Search for the cell housing the specified text and yield its (x, y) center coordinate. 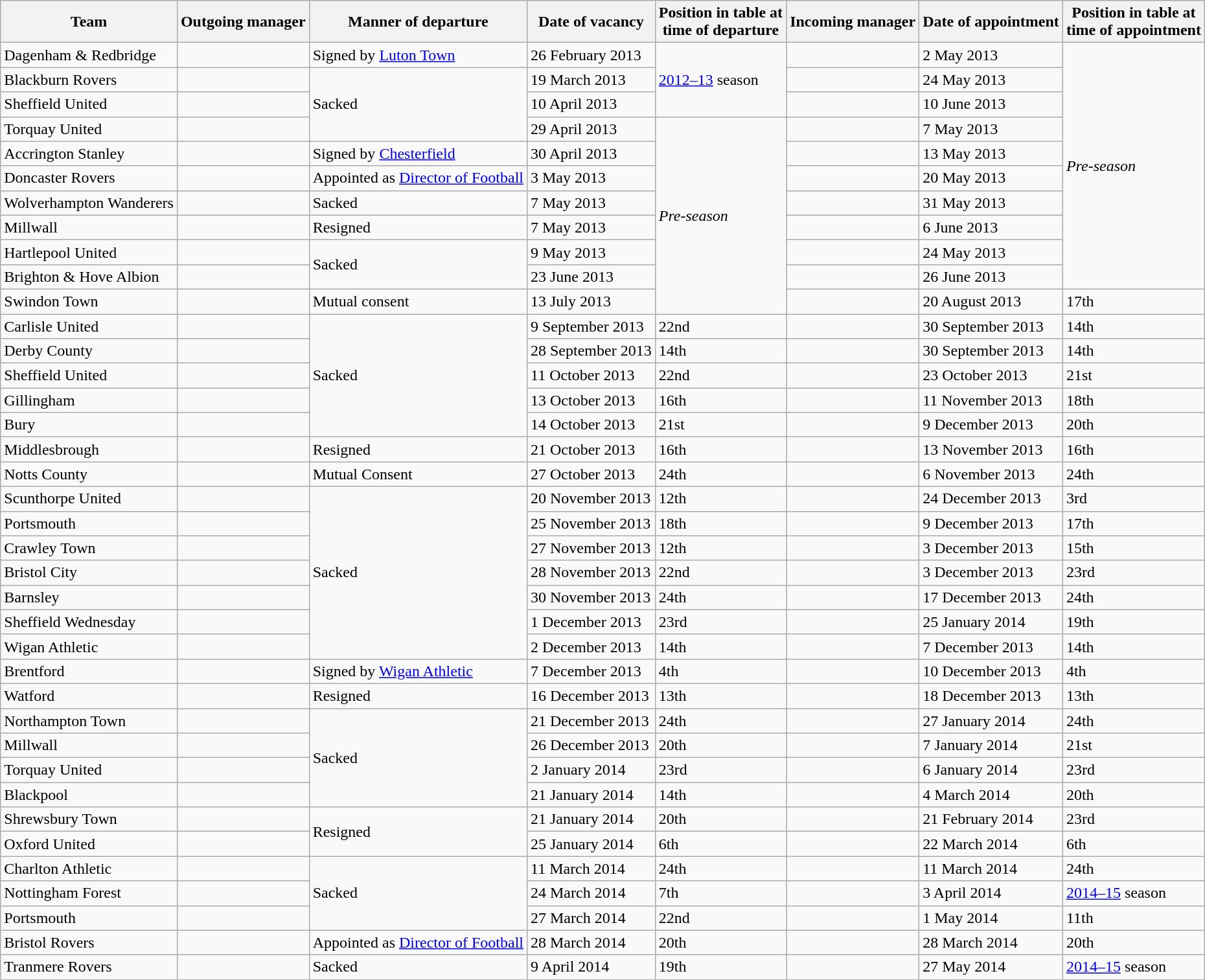
27 November 2013 (591, 548)
14 October 2013 (591, 425)
Mutual Consent (418, 474)
1 May 2014 (991, 918)
Date of vacancy (591, 22)
Blackburn Rovers (89, 80)
10 December 2013 (991, 671)
9 September 2013 (591, 326)
27 March 2014 (591, 918)
Charlton Athletic (89, 869)
4 March 2014 (991, 795)
17 December 2013 (991, 597)
7th (720, 893)
Incoming manager (853, 22)
Position in table attime of appointment (1134, 22)
30 November 2013 (591, 597)
13 May 2013 (991, 154)
Brighton & Hove Albion (89, 277)
Doncaster Rovers (89, 178)
Scunthorpe United (89, 499)
13 November 2013 (991, 450)
6 November 2013 (991, 474)
Wigan Athletic (89, 646)
23 October 2013 (991, 376)
Accrington Stanley (89, 154)
Hartlepool United (89, 252)
Signed by Luton Town (418, 55)
11 November 2013 (991, 400)
2 December 2013 (591, 646)
28 September 2013 (591, 351)
21 February 2014 (991, 819)
Signed by Wigan Athletic (418, 671)
21 December 2013 (591, 721)
Oxford United (89, 844)
Swindon Town (89, 301)
Derby County (89, 351)
3rd (1134, 499)
Wolverhampton Wanderers (89, 203)
26 June 2013 (991, 277)
16 December 2013 (591, 696)
31 May 2013 (991, 203)
Watford (89, 696)
20 May 2013 (991, 178)
Brentford (89, 671)
28 November 2013 (591, 573)
Notts County (89, 474)
9 May 2013 (591, 252)
Team (89, 22)
Nottingham Forest (89, 893)
20 November 2013 (591, 499)
Signed by Chesterfield (418, 154)
Tranmere Rovers (89, 967)
27 May 2014 (991, 967)
Bristol Rovers (89, 942)
Bury (89, 425)
Blackpool (89, 795)
3 April 2014 (991, 893)
Middlesbrough (89, 450)
Dagenham & Redbridge (89, 55)
3 May 2013 (591, 178)
11th (1134, 918)
7 January 2014 (991, 746)
Carlisle United (89, 326)
10 June 2013 (991, 104)
2 May 2013 (991, 55)
18 December 2013 (991, 696)
9 April 2014 (591, 967)
23 June 2013 (591, 277)
20 August 2013 (991, 301)
13 July 2013 (591, 301)
Outgoing manager (243, 22)
Mutual consent (418, 301)
30 April 2013 (591, 154)
15th (1134, 548)
25 November 2013 (591, 523)
Crawley Town (89, 548)
6 January 2014 (991, 770)
13 October 2013 (591, 400)
21 October 2013 (591, 450)
Northampton Town (89, 721)
Manner of departure (418, 22)
26 February 2013 (591, 55)
22 March 2014 (991, 844)
Date of appointment (991, 22)
Position in table attime of departure (720, 22)
1 December 2013 (591, 622)
26 December 2013 (591, 746)
Sheffield Wednesday (89, 622)
11 October 2013 (591, 376)
Barnsley (89, 597)
27 October 2013 (591, 474)
24 December 2013 (991, 499)
27 January 2014 (991, 721)
6 June 2013 (991, 227)
24 March 2014 (591, 893)
29 April 2013 (591, 129)
10 April 2013 (591, 104)
2012–13 season (720, 80)
2 January 2014 (591, 770)
Gillingham (89, 400)
Shrewsbury Town (89, 819)
19 March 2013 (591, 80)
Bristol City (89, 573)
